Find where the given text appears and provide that cell's center as (X, Y) coordinate. 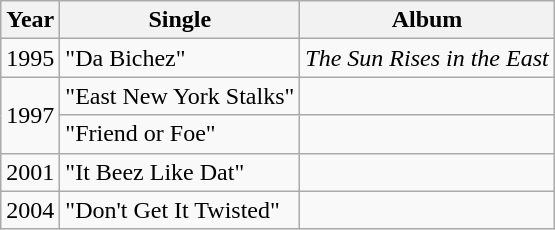
2004 (30, 210)
1995 (30, 58)
Single (180, 20)
Year (30, 20)
"Da Bichez" (180, 58)
Album (427, 20)
"East New York Stalks" (180, 96)
2001 (30, 172)
"It Beez Like Dat" (180, 172)
"Don't Get It Twisted" (180, 210)
The Sun Rises in the East (427, 58)
1997 (30, 115)
"Friend or Foe" (180, 134)
